Detect which cell encompasses the target text, then output its (x, y) center coordinate. 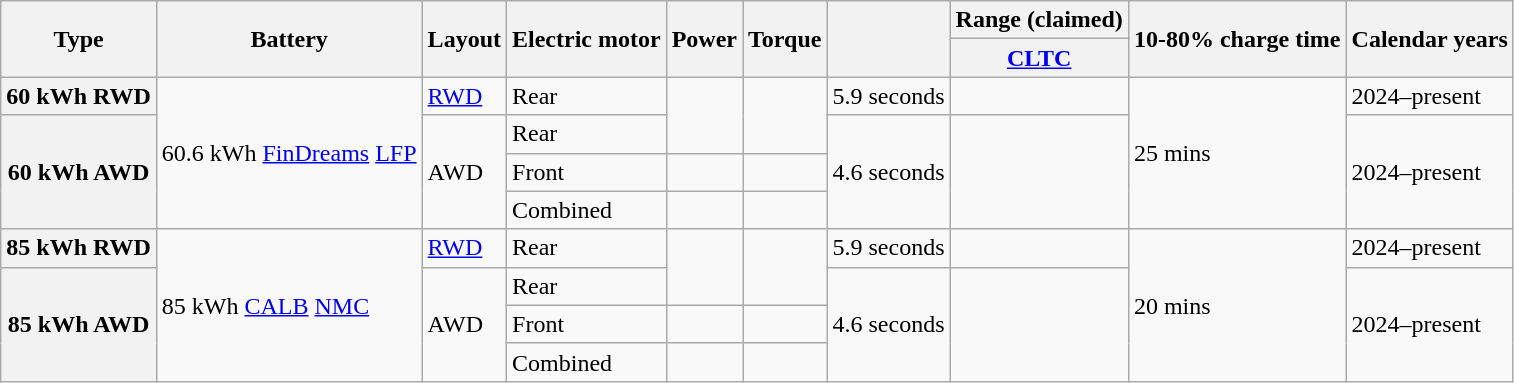
25 mins (1237, 153)
Calendar years (1430, 39)
Battery (289, 39)
60.6 kWh FinDreams LFP (289, 153)
10-80% charge time (1237, 39)
CLTC (1039, 58)
60 kWh RWD (79, 96)
60 kWh AWD (79, 172)
85 kWh AWD (79, 324)
85 kWh CALB NMC (289, 305)
20 mins (1237, 305)
Range (claimed) (1039, 20)
Power (704, 39)
Type (79, 39)
Electric motor (587, 39)
Layout (464, 39)
Torque (785, 39)
85 kWh RWD (79, 248)
